Locate the cell with the specified text and output its (x, y) center coordinate. 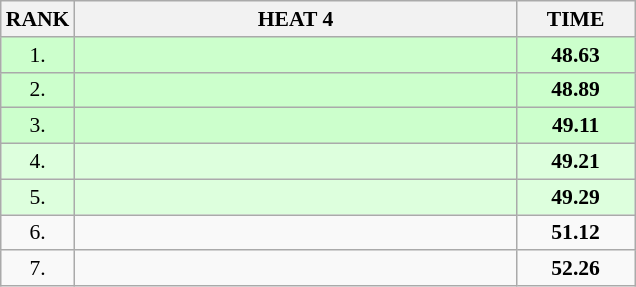
2. (38, 90)
49.11 (576, 126)
4. (38, 162)
51.12 (576, 233)
3. (38, 126)
52.26 (576, 269)
49.29 (576, 197)
7. (38, 269)
1. (38, 55)
TIME (576, 19)
HEAT 4 (295, 19)
48.63 (576, 55)
49.21 (576, 162)
5. (38, 197)
RANK (38, 19)
6. (38, 233)
48.89 (576, 90)
